Return [x, y] of the center of cell containing provided text 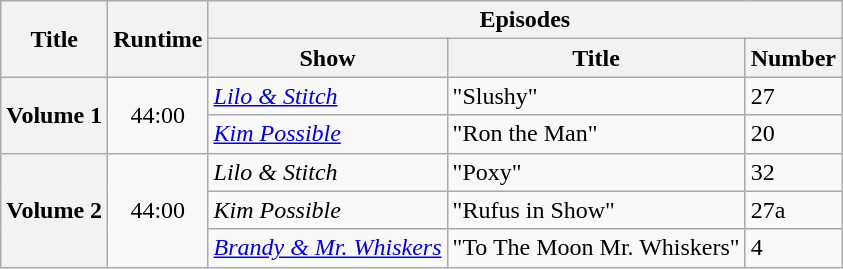
Brandy & Mr. Whiskers [328, 248]
"Ron the Man" [596, 134]
Episodes [525, 20]
Show [328, 58]
"Poxy" [596, 172]
Volume 2 [54, 210]
Number [793, 58]
"Slushy" [596, 96]
27 [793, 96]
4 [793, 248]
Runtime [158, 39]
"Rufus in Show" [596, 210]
27a [793, 210]
Volume 1 [54, 115]
"To The Moon Mr. Whiskers" [596, 248]
32 [793, 172]
20 [793, 134]
